For the text-containing cell, return its midpoint in (x, y) coordinate format. 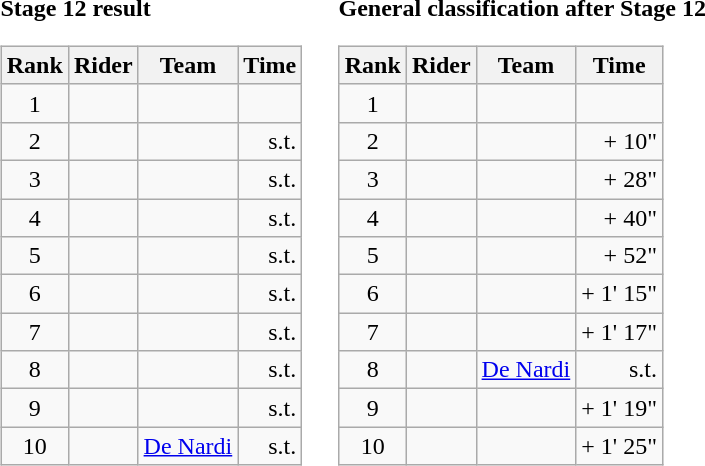
+ 1' 17" (620, 332)
+ 1' 25" (620, 446)
+ 40" (620, 217)
+ 1' 19" (620, 408)
+ 28" (620, 179)
+ 1' 15" (620, 294)
+ 10" (620, 141)
+ 52" (620, 256)
